Detect which cell encompasses the target text, then output its (x, y) center coordinate. 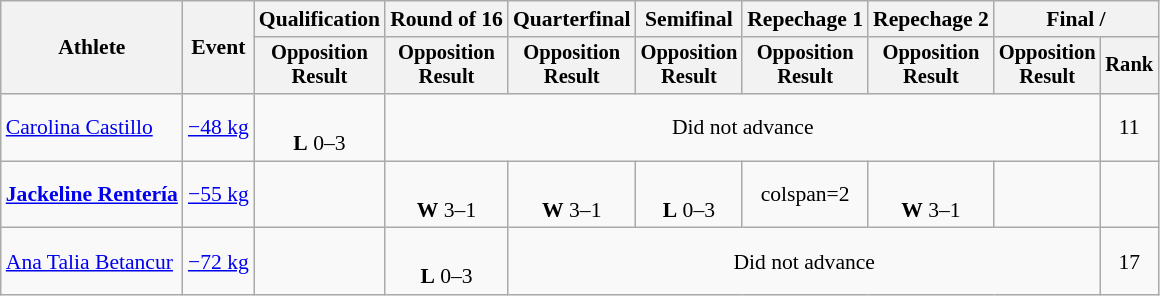
Event (218, 48)
Final / (1076, 19)
Athlete (92, 48)
Jackeline Rentería (92, 194)
Ana Talia Betancur (92, 262)
−55 kg (218, 194)
Round of 16 (446, 19)
Carolina Castillo (92, 128)
Repechage 2 (931, 19)
−72 kg (218, 262)
Quarterfinal (572, 19)
Rank (1129, 66)
11 (1129, 128)
17 (1129, 262)
Semifinal (690, 19)
colspan=2 (805, 194)
Qualification (320, 19)
Repechage 1 (805, 19)
−48 kg (218, 128)
